Return (X, Y) of the center of cell containing provided text 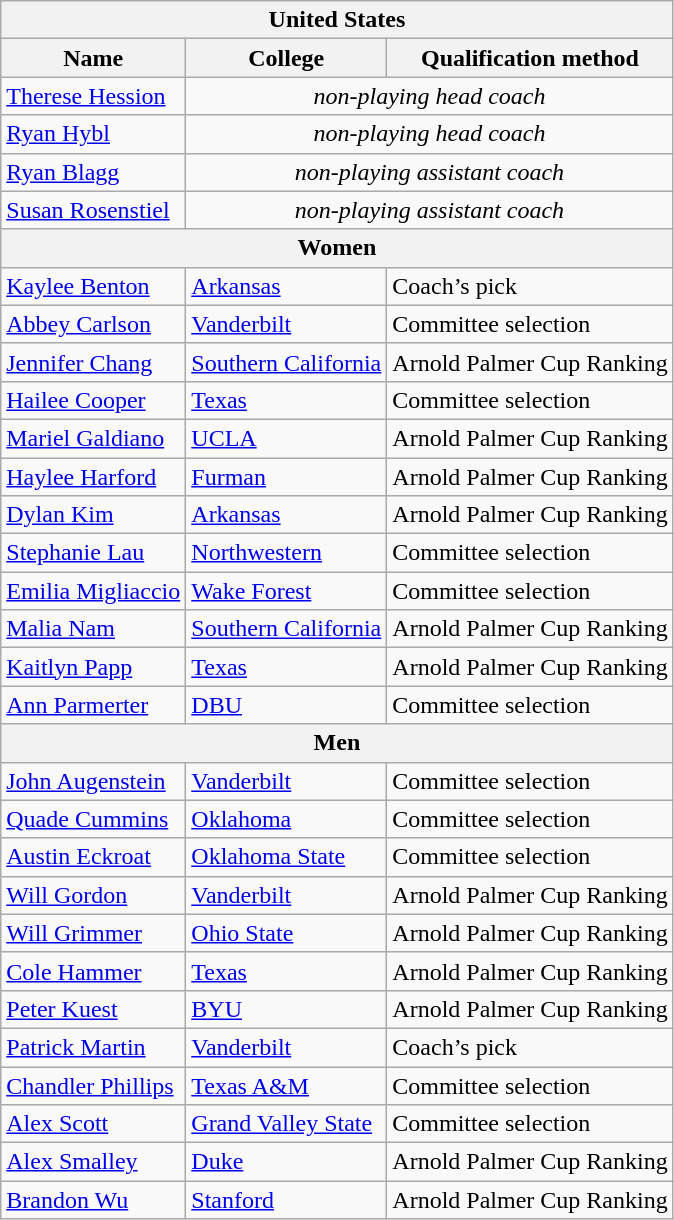
Therese Hession (94, 96)
Alex Scott (94, 1124)
Oklahoma (286, 819)
Ohio State (286, 933)
Ryan Hybl (94, 134)
Dylan Kim (94, 515)
Patrick Martin (94, 1047)
Wake Forest (286, 591)
Women (337, 248)
Abbey Carlson (94, 324)
Mariel Galdiano (94, 438)
Cole Hammer (94, 971)
Name (94, 58)
Texas A&M (286, 1085)
Hailee Cooper (94, 400)
Will Gordon (94, 895)
Alex Smalley (94, 1162)
Ann Parmerter (94, 705)
Kaitlyn Papp (94, 667)
Quade Cummins (94, 819)
Qualification method (530, 58)
Malia Nam (94, 629)
Will Grimmer (94, 933)
College (286, 58)
United States (337, 20)
Northwestern (286, 553)
DBU (286, 705)
Brandon Wu (94, 1200)
Oklahoma State (286, 857)
Susan Rosenstiel (94, 210)
John Augenstein (94, 781)
Emilia Migliaccio (94, 591)
Stephanie Lau (94, 553)
BYU (286, 1009)
Jennifer Chang (94, 362)
Kaylee Benton (94, 286)
Peter Kuest (94, 1009)
UCLA (286, 438)
Chandler Phillips (94, 1085)
Furman (286, 477)
Austin Eckroat (94, 857)
Ryan Blagg (94, 172)
Haylee Harford (94, 477)
Grand Valley State (286, 1124)
Stanford (286, 1200)
Duke (286, 1162)
Men (337, 743)
